Return the (x, y) coordinate for the center point of the cell that contains the specified text.  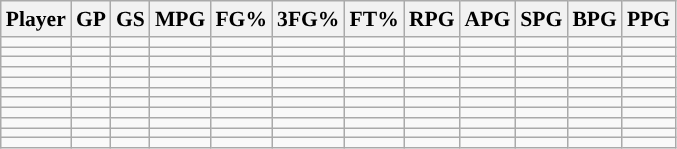
MPG (180, 19)
RPG (432, 19)
3FG% (308, 19)
BPG (594, 19)
GP (91, 19)
GS (130, 19)
SPG (541, 19)
PPG (648, 19)
Player (36, 19)
FT% (374, 19)
FG% (241, 19)
APG (488, 19)
